From the cell containing the given text, extract its center point as [x, y] coordinate. 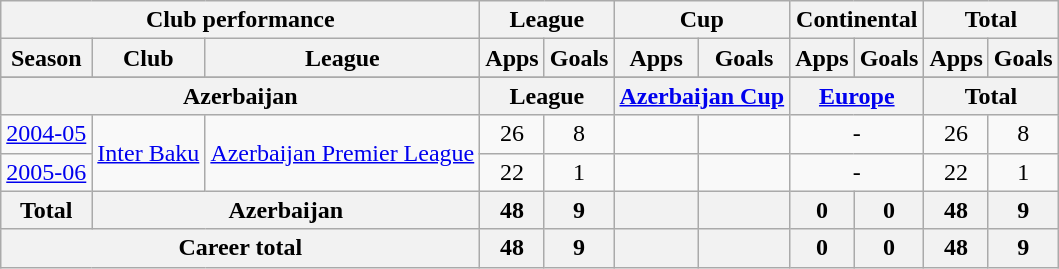
Inter Baku [148, 153]
Europe [857, 96]
2005-06 [46, 172]
Club [148, 58]
Season [46, 58]
Career total [240, 248]
Cup [702, 20]
2004-05 [46, 134]
Azerbaijan Premier League [342, 153]
Club performance [240, 20]
Azerbaijan Cup [702, 96]
Continental [857, 20]
